Scan for the cell matching the given text and deliver its (x, y) coordinate at center. 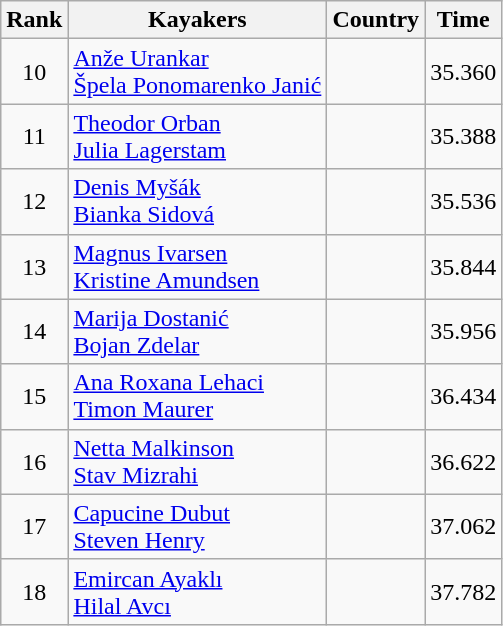
Denis MyšákBianka Sidová (198, 202)
36.434 (464, 396)
Rank (34, 20)
Marija DostanićBojan Zdelar (198, 332)
Magnus IvarsenKristine Amundsen (198, 266)
17 (34, 526)
35.956 (464, 332)
37.782 (464, 592)
37.062 (464, 526)
Netta MalkinsonStav Mizrahi (198, 462)
Capucine DubutSteven Henry (198, 526)
12 (34, 202)
Ana Roxana LehaciTimon Maurer (198, 396)
Country (376, 20)
36.622 (464, 462)
Anže UrankarŠpela Ponomarenko Janić (198, 72)
13 (34, 266)
Theodor OrbanJulia Lagerstam (198, 136)
35.536 (464, 202)
11 (34, 136)
15 (34, 396)
18 (34, 592)
Kayakers (198, 20)
35.360 (464, 72)
35.388 (464, 136)
10 (34, 72)
Time (464, 20)
Emircan AyaklıHilal Avcı (198, 592)
14 (34, 332)
35.844 (464, 266)
16 (34, 462)
